Detect which cell encompasses the target text, then output its [X, Y] center coordinate. 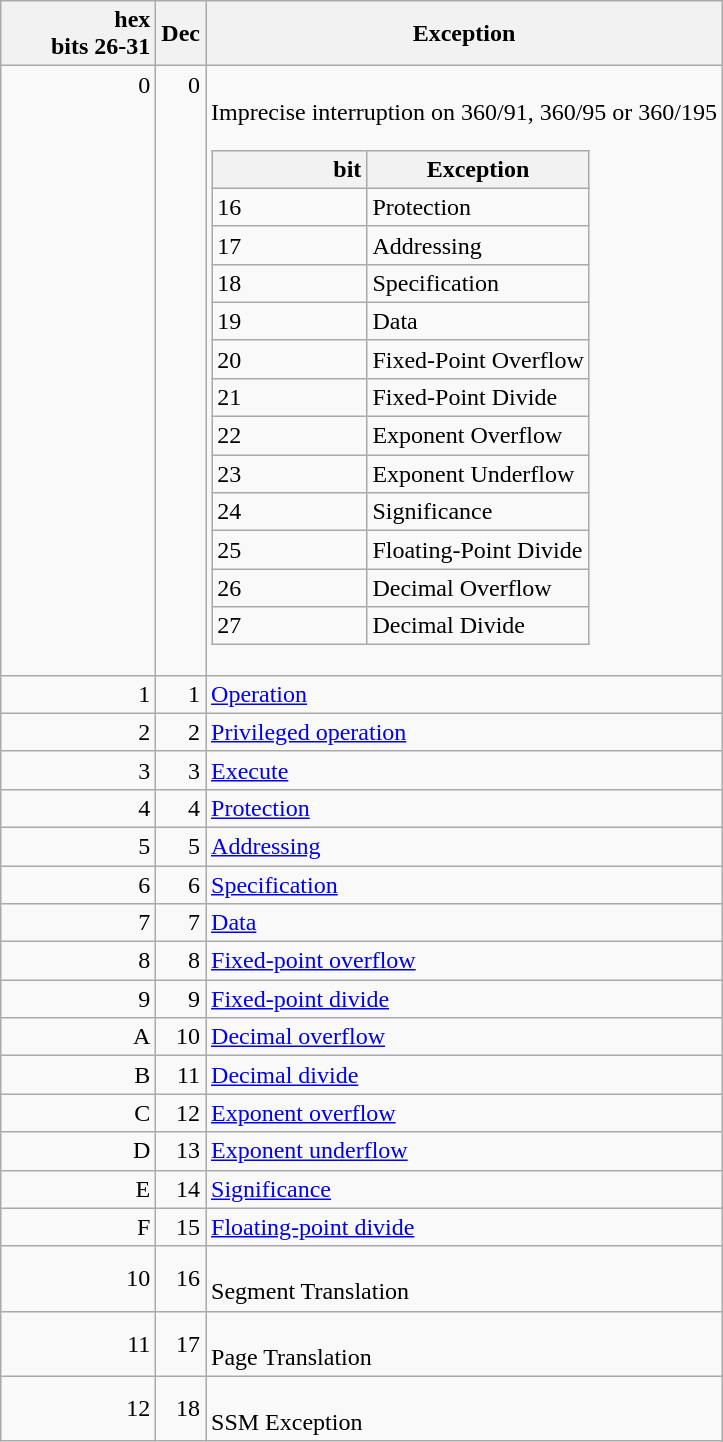
Decimal Overflow [478, 588]
Execute [464, 770]
D [78, 1151]
21 [290, 397]
B [78, 1075]
15 [181, 1227]
Page Translation [464, 1344]
22 [290, 436]
26 [290, 588]
Fixed-point overflow [464, 961]
19 [290, 321]
Fixed-Point Overflow [478, 359]
Operation [464, 694]
Fixed-Point Divide [478, 397]
Exponent Overflow [478, 436]
27 [290, 626]
bit [290, 169]
Privileged operation [464, 732]
24 [290, 512]
13 [181, 1151]
25 [290, 550]
F [78, 1227]
20 [290, 359]
Fixed-point divide [464, 999]
Floating-point divide [464, 1227]
Decimal Divide [478, 626]
Decimal divide [464, 1075]
Dec [181, 34]
C [78, 1113]
SSM Exception [464, 1408]
hexbits 26-31 [78, 34]
Exponent Underflow [478, 474]
Decimal overflow [464, 1037]
Floating-Point Divide [478, 550]
A [78, 1037]
Exponent overflow [464, 1113]
23 [290, 474]
Segment Translation [464, 1278]
Exponent underflow [464, 1151]
14 [181, 1189]
E [78, 1189]
